Capture the cell that displays the provided text and extract its (X, Y) central coordinate. 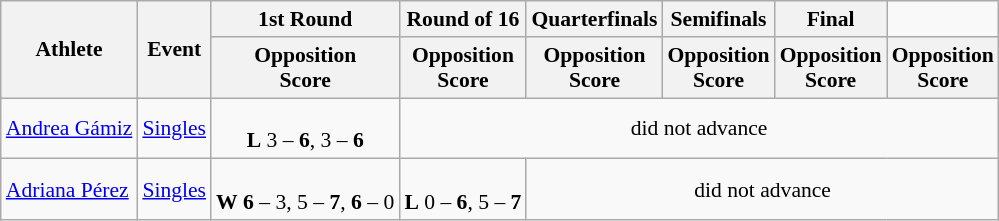
L 0 – 6, 5 – 7 (462, 190)
1st Round (305, 19)
L 3 – 6, 3 – 6 (305, 128)
Athlete (70, 50)
Quarterfinals (594, 19)
Adriana Pérez (70, 190)
Semifinals (718, 19)
W 6 – 3, 5 – 7, 6 – 0 (305, 190)
Event (174, 50)
Round of 16 (462, 19)
Andrea Gámiz (70, 128)
Final (831, 19)
